Find where the given text appears and provide that cell's center as (x, y) coordinate. 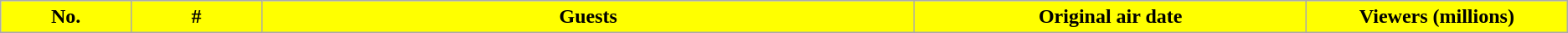
Viewers (millions) (1436, 17)
# (197, 17)
No. (66, 17)
Guests (588, 17)
Original air date (1111, 17)
